Output the (x, y) coordinate of the center of the cell containing the given text.  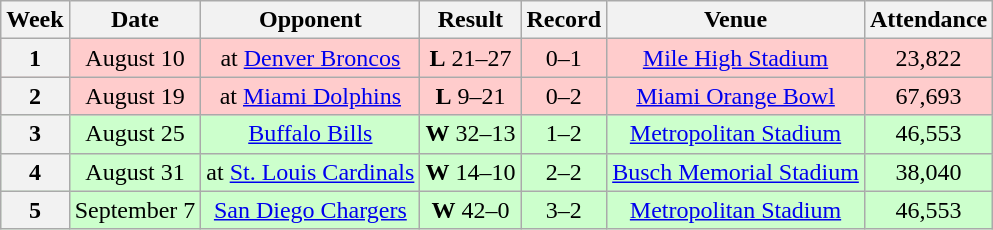
August 31 (135, 172)
Buffalo Bills (310, 134)
August 10 (135, 58)
67,693 (928, 96)
at Miami Dolphins (310, 96)
San Diego Chargers (310, 210)
Date (135, 20)
Venue (736, 20)
at Denver Broncos (310, 58)
23,822 (928, 58)
W 42–0 (470, 210)
Record (564, 20)
Mile High Stadium (736, 58)
0–1 (564, 58)
Week (35, 20)
0–2 (564, 96)
Opponent (310, 20)
1 (35, 58)
Busch Memorial Stadium (736, 172)
1–2 (564, 134)
2 (35, 96)
Attendance (928, 20)
2–2 (564, 172)
Miami Orange Bowl (736, 96)
Result (470, 20)
at St. Louis Cardinals (310, 172)
September 7 (135, 210)
3–2 (564, 210)
4 (35, 172)
August 25 (135, 134)
L 21–27 (470, 58)
L 9–21 (470, 96)
3 (35, 134)
W 32–13 (470, 134)
August 19 (135, 96)
38,040 (928, 172)
W 14–10 (470, 172)
5 (35, 210)
